Search for the cell housing the specified text and yield its [X, Y] center coordinate. 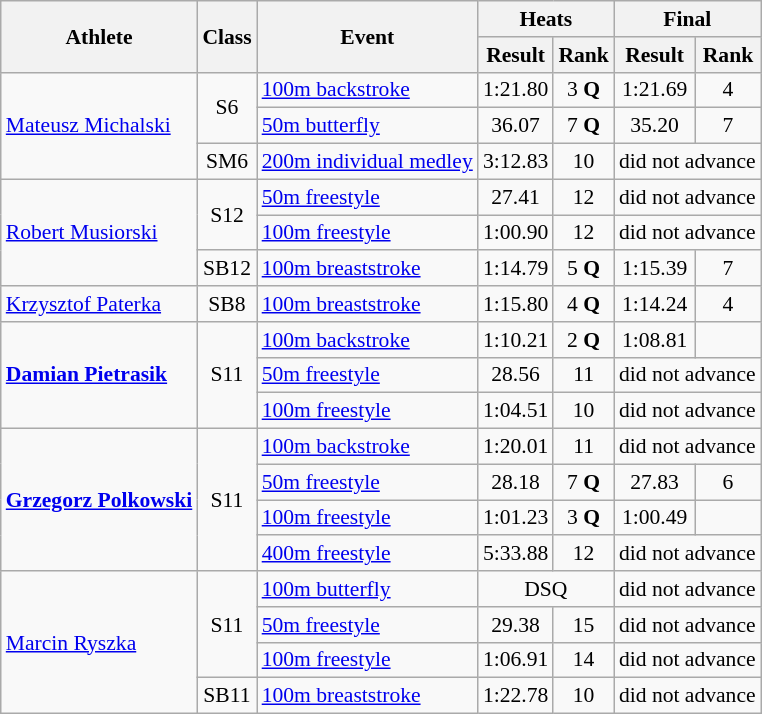
Krzysztof Paterka [100, 304]
28.56 [516, 375]
1:22.78 [516, 696]
1:15.39 [654, 269]
Athlete [100, 36]
Marcin Ryszka [100, 642]
4 Q [584, 304]
1:01.23 [516, 518]
28.18 [516, 482]
SB12 [226, 269]
27.83 [654, 482]
Heats [546, 19]
36.07 [516, 126]
400m freestyle [368, 554]
DSQ [546, 589]
1:06.91 [516, 660]
Class [226, 36]
S6 [226, 108]
1:04.51 [516, 411]
1:14.24 [654, 304]
Event [368, 36]
5 Q [584, 269]
1:10.21 [516, 340]
50m butterfly [368, 126]
1:21.69 [654, 90]
Damian Pietrasik [100, 376]
S12 [226, 214]
Mateusz Michalski [100, 126]
1:00.90 [516, 233]
27.41 [516, 197]
1:14.79 [516, 269]
SB11 [226, 696]
1:15.80 [516, 304]
29.38 [516, 625]
SB8 [226, 304]
SM6 [226, 162]
1:21.80 [516, 90]
1:08.81 [654, 340]
Robert Musiorski [100, 232]
Final [688, 19]
3:12.83 [516, 162]
5:33.88 [516, 554]
200m individual medley [368, 162]
2 Q [584, 340]
1:00.49 [654, 518]
6 [728, 482]
Grzegorz Polkowski [100, 500]
15 [584, 625]
35.20 [654, 126]
1:20.01 [516, 447]
100m butterfly [368, 589]
14 [584, 660]
